Capture the cell that displays the provided text and extract its [x, y] central coordinate. 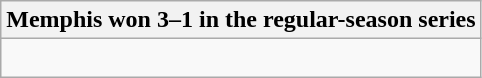
Memphis won 3–1 in the regular-season series [241, 20]
